Pinpoint the cell where the given text exists, returning its (x, y) midpoint coordinate. 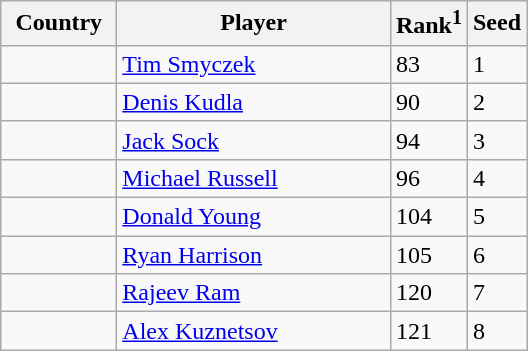
1 (496, 64)
Donald Young (254, 217)
3 (496, 140)
Denis Kudla (254, 102)
5 (496, 217)
Michael Russell (254, 178)
Seed (496, 24)
Ryan Harrison (254, 255)
120 (428, 293)
121 (428, 331)
Player (254, 24)
Rank1 (428, 24)
6 (496, 255)
96 (428, 178)
4 (496, 178)
104 (428, 217)
94 (428, 140)
90 (428, 102)
Jack Sock (254, 140)
Tim Smyczek (254, 64)
7 (496, 293)
83 (428, 64)
Alex Kuznetsov (254, 331)
Country (59, 24)
105 (428, 255)
2 (496, 102)
Rajeev Ram (254, 293)
8 (496, 331)
